Return [x, y] of the center of cell containing provided text 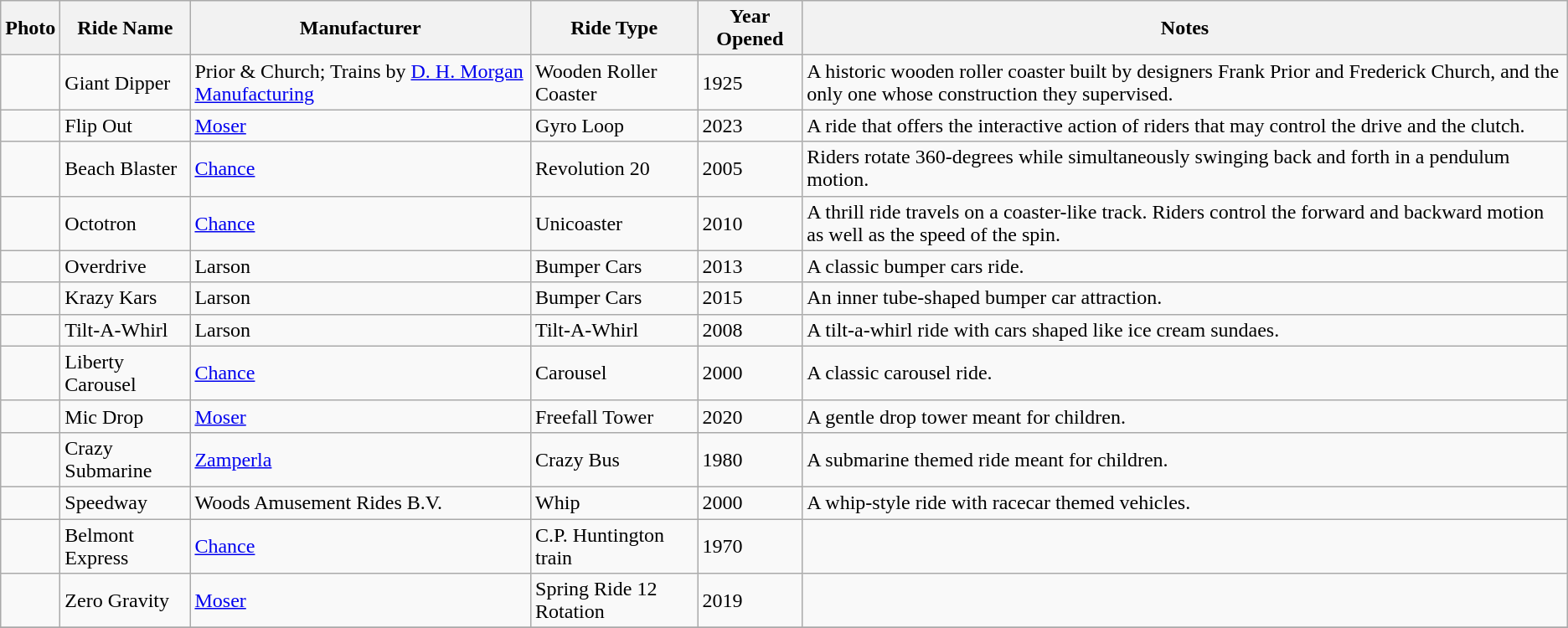
A gentle drop tower meant for children. [1184, 416]
A classic carousel ride. [1184, 373]
Zero Gravity [126, 601]
1970 [750, 546]
Crazy Submarine [126, 459]
Photo [30, 28]
Giant Dipper [126, 82]
Prior & Church; Trains by D. H. Morgan Manufacturing [360, 82]
Speedway [126, 502]
Ride Name [126, 28]
2010 [750, 223]
1980 [750, 459]
Freefall Tower [615, 416]
1925 [750, 82]
A ride that offers the interactive action of riders that may control the drive and the clutch. [1184, 126]
2023 [750, 126]
C.P. Huntington train [615, 546]
Year Opened [750, 28]
Octotron [126, 223]
A classic bumper cars ride. [1184, 266]
Revolution 20 [615, 169]
Carousel [615, 373]
2013 [750, 266]
Woods Amusement Rides B.V. [360, 502]
2015 [750, 298]
2008 [750, 330]
An inner tube-shaped bumper car attraction. [1184, 298]
Riders rotate 360-degrees while simultaneously swinging back and forth in a pendulum motion. [1184, 169]
Gyro Loop [615, 126]
Unicoaster [615, 223]
Ride Type [615, 28]
A whip-style ride with racecar themed vehicles. [1184, 502]
Mic Drop [126, 416]
A tilt-a-whirl ride with cars shaped like ice cream sundaes. [1184, 330]
2019 [750, 601]
Wooden Roller Coaster [615, 82]
Krazy Kars [126, 298]
A historic wooden roller coaster built by designers Frank Prior and Frederick Church, and the only one whose construction they supervised. [1184, 82]
Notes [1184, 28]
Manufacturer [360, 28]
A thrill ride travels on a coaster-like track. Riders control the forward and backward motion as well as the speed of the spin. [1184, 223]
A submarine themed ride meant for children. [1184, 459]
Spring Ride 12 Rotation [615, 601]
Belmont Express [126, 546]
Beach Blaster [126, 169]
Zamperla [360, 459]
2020 [750, 416]
Liberty Carousel [126, 373]
2005 [750, 169]
Overdrive [126, 266]
Flip Out [126, 126]
Whip [615, 502]
Crazy Bus [615, 459]
